Detect which cell encompasses the target text, then output its [X, Y] center coordinate. 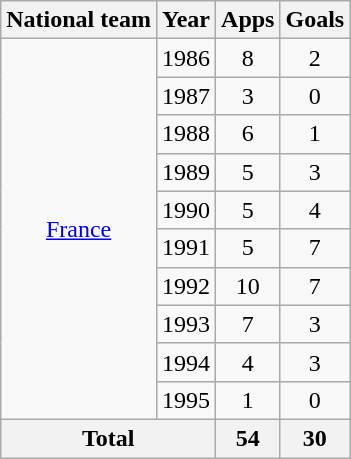
1988 [186, 134]
France [79, 230]
2 [315, 58]
10 [248, 286]
1995 [186, 400]
6 [248, 134]
1993 [186, 324]
1992 [186, 286]
1989 [186, 172]
Goals [315, 20]
30 [315, 438]
54 [248, 438]
1991 [186, 248]
Year [186, 20]
Apps [248, 20]
8 [248, 58]
1986 [186, 58]
Total [108, 438]
1994 [186, 362]
National team [79, 20]
1990 [186, 210]
1987 [186, 96]
